Provide the (x, y) coordinate of the cell's center where the given text is located.  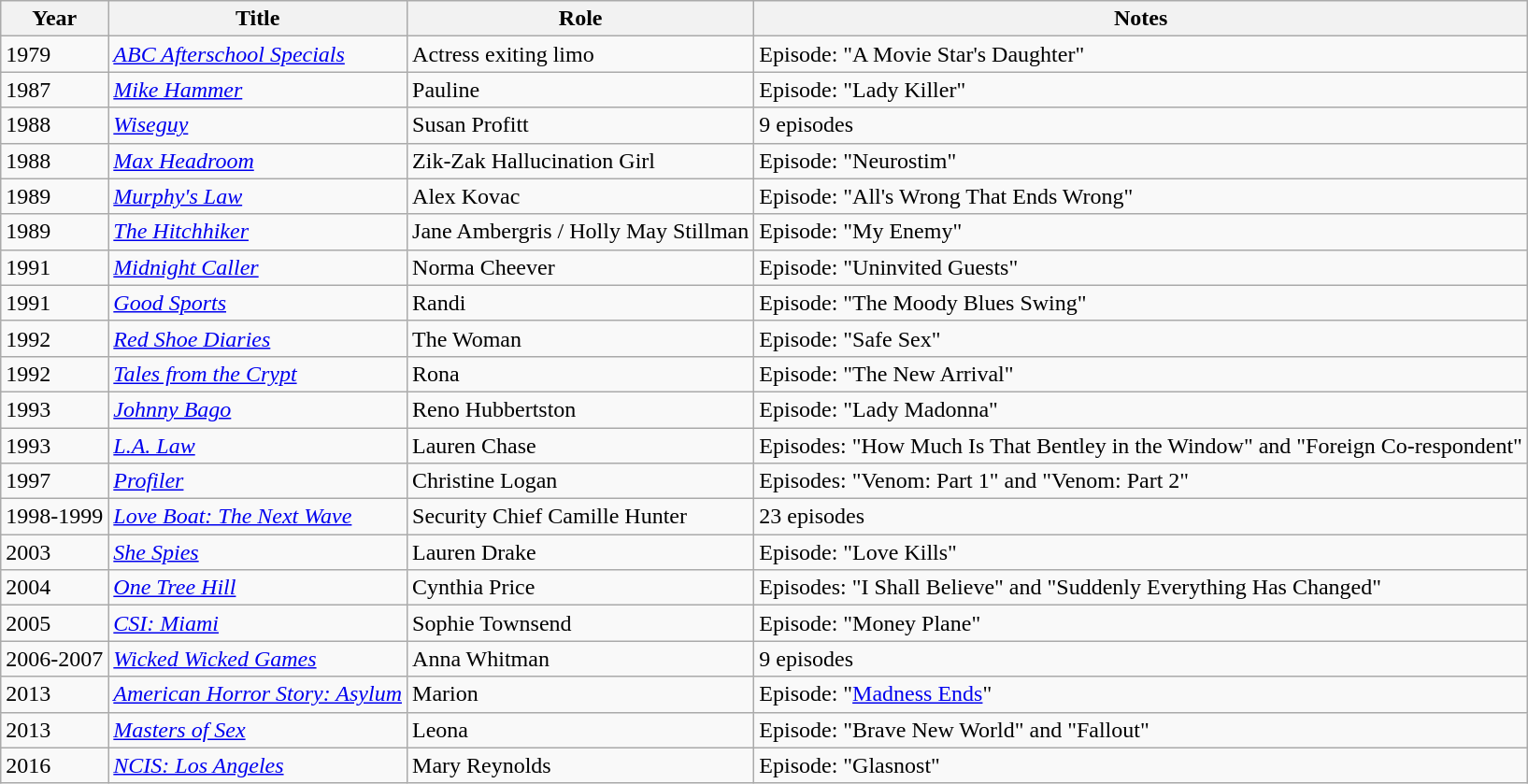
L.A. Law (258, 446)
23 episodes (1141, 517)
Good Sports (258, 303)
Lauren Drake (581, 552)
Episode: "All's Wrong That Ends Wrong" (1141, 196)
Tales from the Crypt (258, 374)
She Spies (258, 552)
Mike Hammer (258, 90)
Love Boat: The Next Wave (258, 517)
Episode: "The New Arrival" (1141, 374)
Masters of Sex (258, 730)
Title (258, 19)
Episode: "Lady Killer" (1141, 90)
Actress exiting limo (581, 54)
Johnny Bago (258, 409)
CSI: Miami (258, 623)
Wicked Wicked Games (258, 659)
2004 (54, 588)
Anna Whitman (581, 659)
2016 (54, 765)
Episode: "Uninvited Guests" (1141, 267)
Episode: "Brave New World" and "Fallout" (1141, 730)
Reno Hubbertston (581, 409)
Episode: "Lady Madonna" (1141, 409)
Cynthia Price (581, 588)
Episode: "The Moody Blues Swing" (1141, 303)
Episode: "Safe Sex" (1141, 338)
Episode: "Glasnost" (1141, 765)
NCIS: Los Angeles (258, 765)
Episode: "Love Kills" (1141, 552)
Mary Reynolds (581, 765)
Security Chief Camille Hunter (581, 517)
Jane Ambergris / Holly May Stillman (581, 232)
Notes (1141, 19)
Alex Kovac (581, 196)
1979 (54, 54)
1997 (54, 481)
Randi (581, 303)
Episode: "Money Plane" (1141, 623)
Red Shoe Diaries (258, 338)
Episodes: "Venom: Part 1" and "Venom: Part 2" (1141, 481)
Year (54, 19)
Midnight Caller (258, 267)
Lauren Chase (581, 446)
American Horror Story: Asylum (258, 694)
1987 (54, 90)
Leona (581, 730)
Episodes: "How Much Is That Bentley in the Window" and "Foreign Co-respondent" (1141, 446)
1998-1999 (54, 517)
Norma Cheever (581, 267)
Role (581, 19)
ABC Afterschool Specials (258, 54)
Episodes: "I Shall Believe" and "Suddenly Everything Has Changed" (1141, 588)
Episode: "Madness Ends" (1141, 694)
Murphy's Law (258, 196)
Christine Logan (581, 481)
Zik-Zak Hallucination Girl (581, 161)
2005 (54, 623)
Max Headroom (258, 161)
The Woman (581, 338)
The Hitchhiker (258, 232)
Sophie Townsend (581, 623)
Profiler (258, 481)
Rona (581, 374)
2003 (54, 552)
Episode: "Neurostim" (1141, 161)
Susan Profitt (581, 125)
One Tree Hill (258, 588)
Episode: "My Enemy" (1141, 232)
Marion (581, 694)
Episode: "A Movie Star's Daughter" (1141, 54)
2006-2007 (54, 659)
Wiseguy (258, 125)
Pauline (581, 90)
